Scan for the cell matching the given text and deliver its (x, y) coordinate at center. 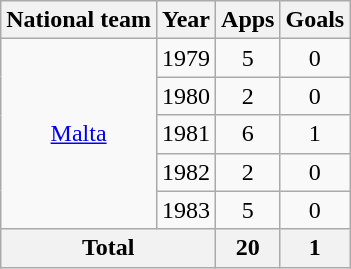
Total (108, 248)
Year (186, 20)
Malta (79, 134)
1980 (186, 96)
1981 (186, 134)
Apps (248, 20)
20 (248, 248)
6 (248, 134)
National team (79, 20)
Goals (315, 20)
1982 (186, 172)
1983 (186, 210)
1979 (186, 58)
